Return the (X, Y) coordinate for the center point of the cell that contains the specified text.  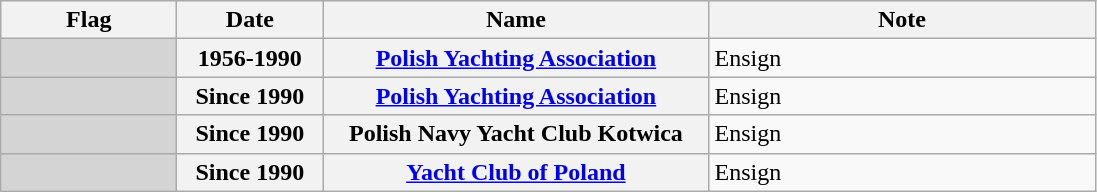
Name (516, 20)
Yacht Club of Poland (516, 172)
Date (250, 20)
Note (902, 20)
1956-1990 (250, 58)
Polish Navy Yacht Club Kotwica (516, 134)
Flag (89, 20)
